From the cell containing the given text, extract its center point as [X, Y] coordinate. 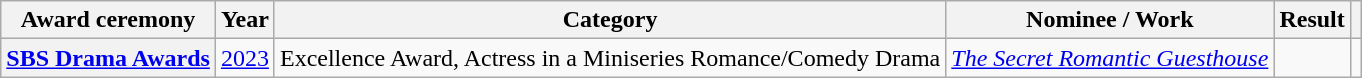
Nominee / Work [1110, 20]
SBS Drama Awards [108, 58]
Year [244, 20]
The Secret Romantic Guesthouse [1110, 58]
Category [610, 20]
Award ceremony [108, 20]
Result [1312, 20]
2023 [244, 58]
Excellence Award, Actress in a Miniseries Romance/Comedy Drama [610, 58]
